Output the (X, Y) coordinate of the center of the cell containing the given text.  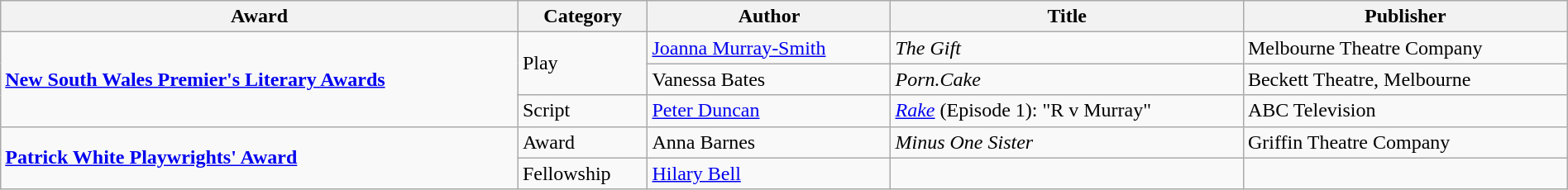
Play (582, 64)
Joanna Murray-Smith (769, 48)
The Gift (1067, 48)
Publisher (1405, 17)
Title (1067, 17)
Fellowship (582, 173)
Author (769, 17)
Peter Duncan (769, 111)
Melbourne Theatre Company (1405, 48)
ABC Television (1405, 111)
New South Wales Premier's Literary Awards (260, 79)
Anna Barnes (769, 142)
Patrick White Playwrights' Award (260, 158)
Beckett Theatre, Melbourne (1405, 79)
Hilary Bell (769, 173)
Script (582, 111)
Vanessa Bates (769, 79)
Minus One Sister (1067, 142)
Rake (Episode 1): "R v Murray" (1067, 111)
Griffin Theatre Company (1405, 142)
Category (582, 17)
Porn.Cake (1067, 79)
